Scan for the cell matching the given text and deliver its [X, Y] coordinate at center. 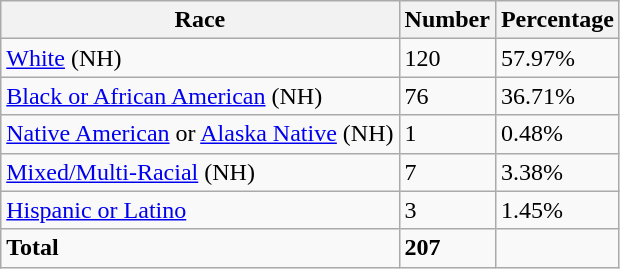
0.48% [557, 134]
Percentage [557, 20]
120 [447, 58]
76 [447, 96]
White (NH) [200, 58]
Total [200, 248]
207 [447, 248]
Mixed/Multi-Racial (NH) [200, 172]
3 [447, 210]
3.38% [557, 172]
7 [447, 172]
1.45% [557, 210]
Black or African American (NH) [200, 96]
Race [200, 20]
Native American or Alaska Native (NH) [200, 134]
Hispanic or Latino [200, 210]
57.97% [557, 58]
Number [447, 20]
36.71% [557, 96]
1 [447, 134]
